Extract the (X, Y) coordinate from the center of the cell holding the provided text.  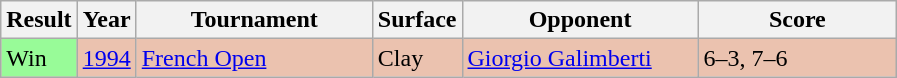
Opponent (580, 20)
Surface (417, 20)
6–3, 7–6 (798, 58)
Clay (417, 58)
French Open (254, 58)
Tournament (254, 20)
Win (39, 58)
Giorgio Galimberti (580, 58)
Result (39, 20)
1994 (106, 58)
Year (106, 20)
Score (798, 20)
